Return (x, y) of the center of cell containing provided text 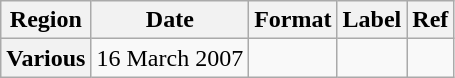
16 March 2007 (170, 58)
Various (46, 58)
Region (46, 20)
Ref (430, 20)
Format (293, 20)
Date (170, 20)
Label (372, 20)
